Extract the (x, y) coordinate from the center of the cell holding the provided text.  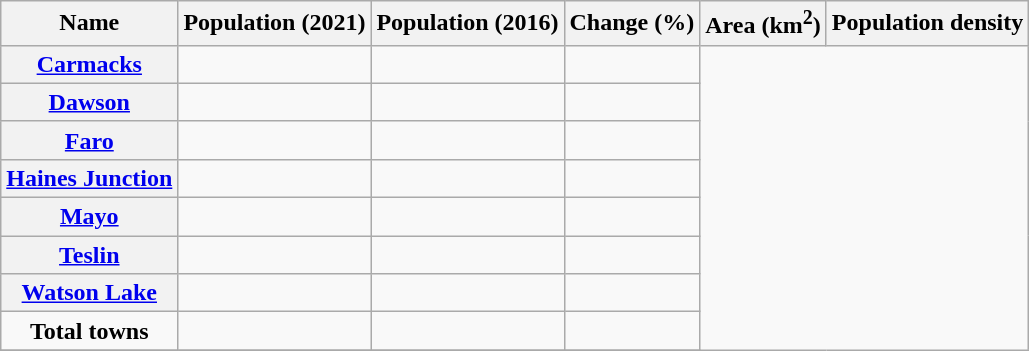
Name (90, 24)
Population (2021) (274, 24)
Total towns (90, 331)
Haines Junction (90, 178)
Faro (90, 140)
Change (%) (632, 24)
Teslin (90, 255)
Watson Lake (90, 293)
Mayo (90, 217)
Population density (927, 24)
Dawson (90, 102)
Population (2016) (468, 24)
Carmacks (90, 64)
Area (km2) (764, 24)
